For the text-containing cell, return its midpoint in [x, y] coordinate format. 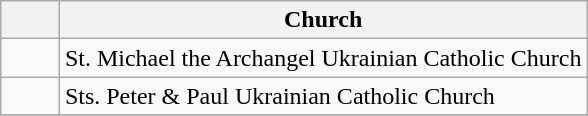
Sts. Peter & Paul Ukrainian Catholic Church [323, 96]
Church [323, 20]
St. Michael the Archangel Ukrainian Catholic Church [323, 58]
